Search for the cell housing the specified text and yield its (X, Y) center coordinate. 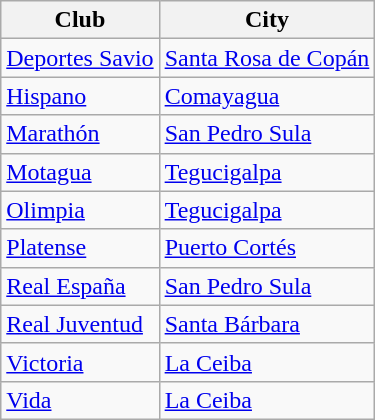
Comayagua (267, 96)
City (267, 20)
Platense (80, 248)
Real España (80, 286)
Hispano (80, 96)
Deportes Savio (80, 58)
Marathón (80, 134)
Real Juventud (80, 324)
Puerto Cortés (267, 248)
Santa Bárbara (267, 324)
Victoria (80, 362)
Olimpia (80, 210)
Motagua (80, 172)
Santa Rosa de Copán (267, 58)
Club (80, 20)
Vida (80, 400)
